Output the [x, y] coordinate of the center of the cell containing the given text.  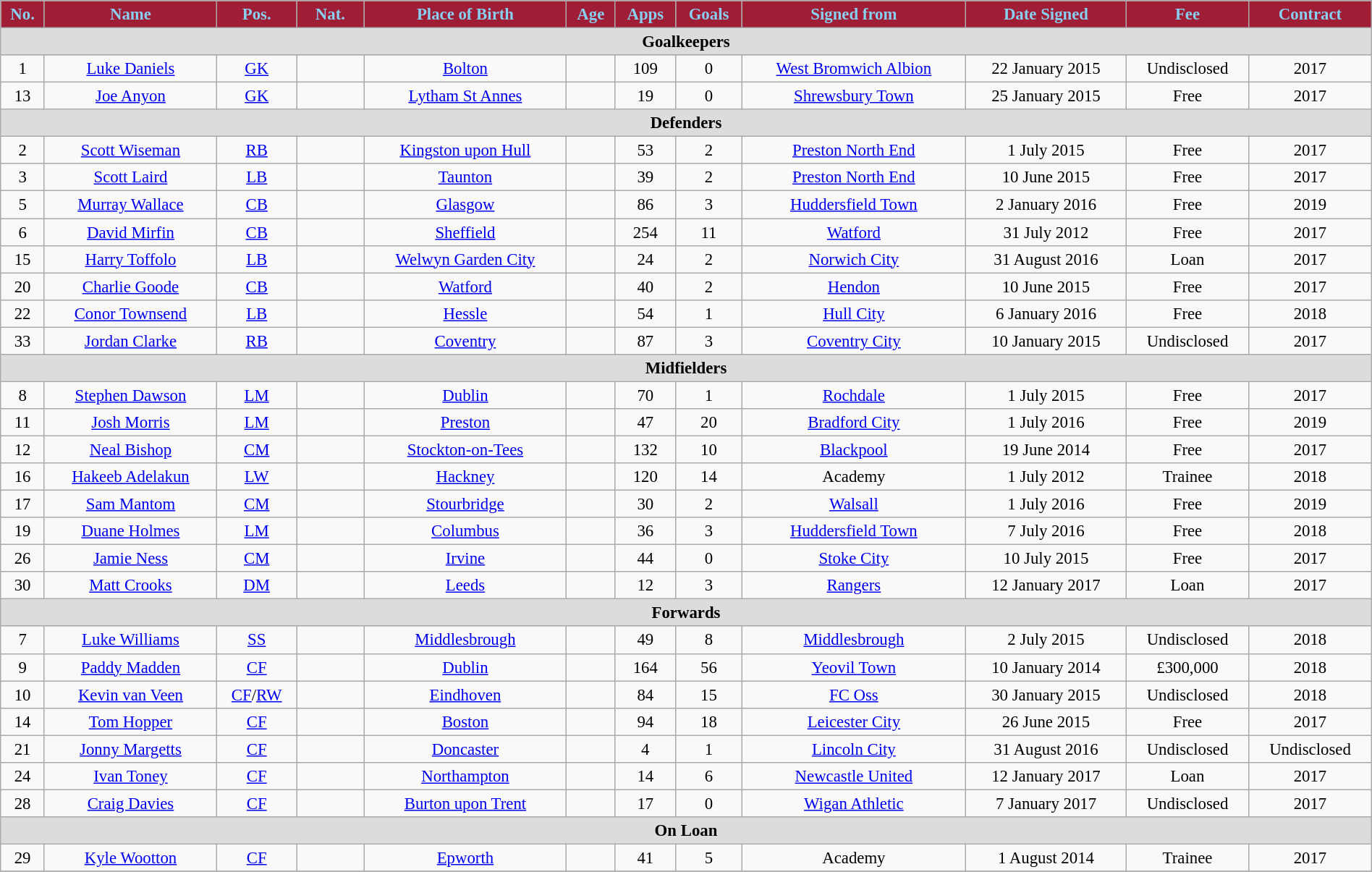
Neal Bishop [130, 449]
Preston [465, 423]
Epworth [465, 858]
FC Oss [854, 695]
Place of Birth [465, 14]
Sam Mantom [130, 504]
Harry Toffolo [130, 259]
Goalkeepers [686, 42]
Sheffield [465, 232]
Pos. [257, 14]
31 July 2012 [1046, 232]
6 January 2016 [1046, 313]
Midfielders [686, 368]
Name [130, 14]
Lytham St Annes [465, 96]
Charlie Goode [130, 287]
29 [23, 858]
16 [23, 477]
Welwyn Garden City [465, 259]
Shrewsbury Town [854, 96]
254 [645, 232]
10 July 2015 [1046, 559]
Hakeeb Adelakun [130, 477]
Scott Wiseman [130, 151]
28 [23, 803]
26 [23, 559]
2 July 2015 [1046, 640]
Walsall [854, 504]
Kyle Wootton [130, 858]
Hull City [854, 313]
22 January 2015 [1046, 69]
Matt Crooks [130, 585]
Leeds [465, 585]
Nat. [330, 14]
Rangers [854, 585]
Ivan Toney [130, 776]
86 [645, 205]
10 January 2015 [1046, 341]
Leicester City [854, 721]
25 January 2015 [1046, 96]
Kingston upon Hull [465, 151]
94 [645, 721]
Coventry City [854, 341]
Lincoln City [854, 749]
Irvine [465, 559]
36 [645, 531]
Luke Williams [130, 640]
54 [645, 313]
Scott Laird [130, 177]
2 January 2016 [1046, 205]
Coventry [465, 341]
87 [645, 341]
Doncaster [465, 749]
Eindhoven [465, 695]
Murray Wallace [130, 205]
West Bromwich Albion [854, 69]
Hackney [465, 477]
Bradford City [854, 423]
Bolton [465, 69]
70 [645, 395]
Columbus [465, 531]
Glasgow [465, 205]
No. [23, 14]
4 [645, 749]
Hessle [465, 313]
Blackpool [854, 449]
On Loan [686, 831]
Defenders [686, 123]
CF/RW [257, 695]
41 [645, 858]
7 July 2016 [1046, 531]
53 [645, 151]
21 [23, 749]
LW [257, 477]
9 [23, 667]
Jamie Ness [130, 559]
Luke Daniels [130, 69]
Taunton [465, 177]
Burton upon Trent [465, 803]
30 January 2015 [1046, 695]
Fee [1187, 14]
Duane Holmes [130, 531]
Wigan Athletic [854, 803]
1 July 2012 [1046, 477]
19 June 2014 [1046, 449]
Stourbridge [465, 504]
Paddy Madden [130, 667]
7 January 2017 [1046, 803]
56 [709, 667]
Conor Townsend [130, 313]
Kevin van Veen [130, 695]
£300,000 [1187, 667]
132 [645, 449]
40 [645, 287]
Joe Anyon [130, 96]
1 August 2014 [1046, 858]
Rochdale [854, 395]
Tom Hopper [130, 721]
Stockton-on-Tees [465, 449]
Northampton [465, 776]
47 [645, 423]
Contract [1310, 14]
Jonny Margetts [130, 749]
Date Signed [1046, 14]
Goals [709, 14]
18 [709, 721]
39 [645, 177]
120 [645, 477]
Stephen Dawson [130, 395]
DM [257, 585]
Signed from [854, 14]
13 [23, 96]
Apps [645, 14]
164 [645, 667]
Age [590, 14]
Craig Davies [130, 803]
22 [23, 313]
49 [645, 640]
Forwards [686, 613]
84 [645, 695]
Hendon [854, 287]
Norwich City [854, 259]
109 [645, 69]
10 January 2014 [1046, 667]
SS [257, 640]
26 June 2015 [1046, 721]
Josh Morris [130, 423]
33 [23, 341]
Boston [465, 721]
Stoke City [854, 559]
Jordan Clarke [130, 341]
7 [23, 640]
Newcastle United [854, 776]
Yeovil Town [854, 667]
David Mirfin [130, 232]
44 [645, 559]
